For the text-containing cell, return its midpoint in (x, y) coordinate format. 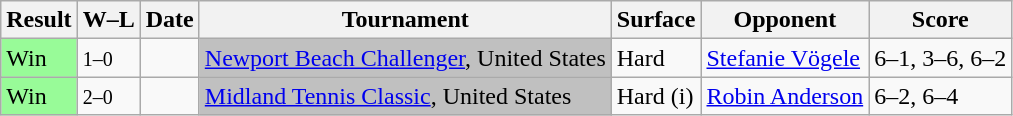
Tournament (405, 20)
Hard (i) (656, 96)
6–2, 6–4 (940, 96)
2–0 (108, 96)
Date (170, 20)
Score (940, 20)
Opponent (785, 20)
Result (39, 20)
Surface (656, 20)
Midland Tennis Classic, United States (405, 96)
Newport Beach Challenger, United States (405, 58)
6–1, 3–6, 6–2 (940, 58)
Stefanie Vögele (785, 58)
Hard (656, 58)
W–L (108, 20)
1–0 (108, 58)
Robin Anderson (785, 96)
